From the cell containing the given text, extract its center point as [X, Y] coordinate. 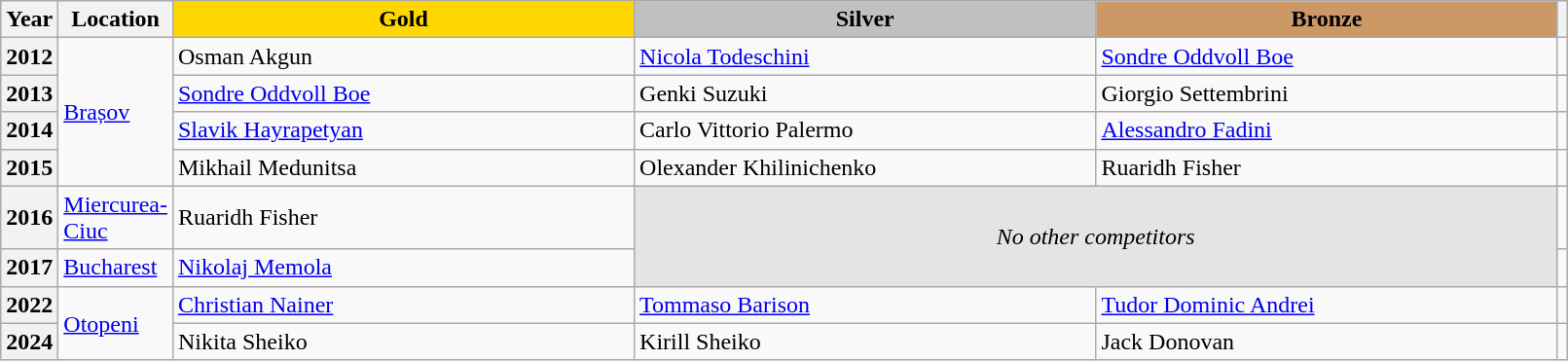
Nikolaj Memola [403, 268]
Alessandro Fadini [1327, 130]
2024 [29, 342]
Miercurea-Ciuc [116, 218]
Bucharest [116, 268]
2022 [29, 305]
Location [116, 19]
Nicola Todeschini [865, 56]
No other competitors [1096, 235]
2015 [29, 167]
Carlo Vittorio Palermo [865, 130]
Tommaso Barison [865, 305]
Christian Nainer [403, 305]
Nikita Sheiko [403, 342]
2017 [29, 268]
Jack Donovan [1327, 342]
Mikhail Medunitsa [403, 167]
Brașov [116, 112]
2014 [29, 130]
Gold [403, 19]
Tudor Dominic Andrei [1327, 305]
Giorgio Settembrini [1327, 93]
Otopeni [116, 323]
Olexander Khilinichenko [865, 167]
Osman Akgun [403, 56]
2016 [29, 218]
Silver [865, 19]
Bronze [1327, 19]
Slavik Hayrapetyan [403, 130]
Year [29, 19]
Genki Suzuki [865, 93]
Kirill Sheiko [865, 342]
2013 [29, 93]
2012 [29, 56]
